Locate the cell with the specified text and output its [X, Y] center coordinate. 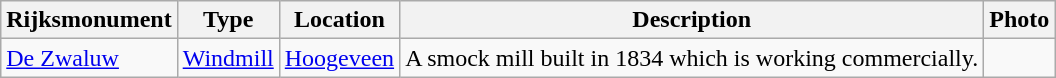
Hoogeveen [339, 58]
Photo [1020, 20]
Windmill [228, 58]
Location [339, 20]
A smock mill built in 1834 which is working commercially. [692, 58]
Type [228, 20]
De Zwaluw [89, 58]
Rijksmonument [89, 20]
Description [692, 20]
